Detect which cell encompasses the target text, then output its (X, Y) center coordinate. 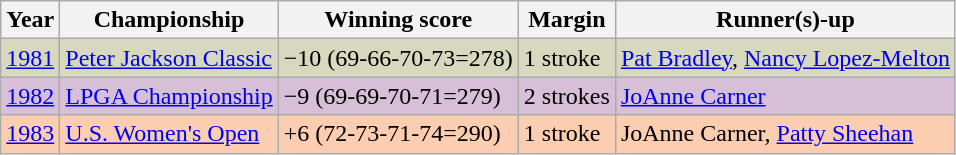
−9 (69-69-70-71=279) (398, 96)
1981 (30, 58)
JoAnne Carner (785, 96)
Winning score (398, 20)
Margin (566, 20)
−10 (69-66-70-73=278) (398, 58)
Year (30, 20)
+6 (72-73-71-74=290) (398, 134)
1982 (30, 96)
2 strokes (566, 96)
LPGA Championship (169, 96)
Pat Bradley, Nancy Lopez-Melton (785, 58)
1983 (30, 134)
Runner(s)-up (785, 20)
JoAnne Carner, Patty Sheehan (785, 134)
U.S. Women's Open (169, 134)
Championship (169, 20)
Peter Jackson Classic (169, 58)
